Return the (x, y) coordinate for the center point of the cell that contains the specified text.  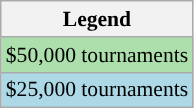
$50,000 tournaments (97, 55)
$25,000 tournaments (97, 90)
Legend (97, 19)
